Detect which cell encompasses the target text, then output its (x, y) center coordinate. 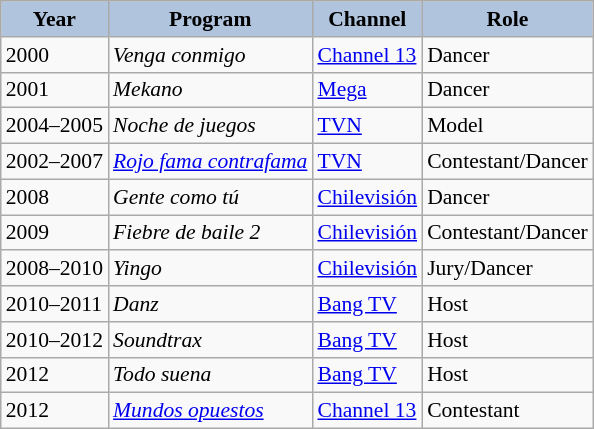
Year (54, 19)
2010–2011 (54, 304)
Todo suena (210, 375)
Noche de juegos (210, 126)
Soundtrax (210, 340)
2004–2005 (54, 126)
Gente como tú (210, 197)
Danz (210, 304)
2008–2010 (54, 269)
Model (508, 126)
Rojo fama contrafama (210, 162)
Jury/Dancer (508, 269)
Program (210, 19)
Mekano (210, 90)
Mundos opuestos (210, 411)
2010–2012 (54, 340)
2008 (54, 197)
2009 (54, 233)
2000 (54, 55)
2001 (54, 90)
Yingo (210, 269)
Mega (367, 90)
Contestant (508, 411)
Channel (367, 19)
Role (508, 19)
2002–2007 (54, 162)
Fiebre de baile 2 (210, 233)
Venga conmigo (210, 55)
